Provide the (x, y) coordinate of the cell's center where the given text is located.  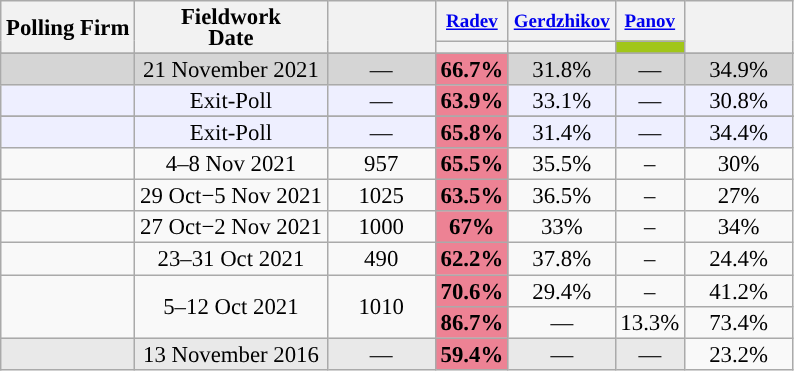
34.4% (739, 133)
23–31 Oct 2021 (231, 259)
63.5% (472, 196)
1010 (381, 306)
1000 (381, 228)
62.2% (472, 259)
27% (739, 196)
73.4% (739, 322)
37.8% (562, 259)
41.2% (739, 291)
Panov (650, 21)
27 Oct−2 Nov 2021 (231, 228)
34% (739, 228)
5–12 Oct 2021 (231, 306)
33% (562, 228)
65.8% (472, 133)
4–8 Nov 2021 (231, 164)
13.3% (650, 322)
Polling Firm (68, 28)
59.4% (472, 354)
86.7% (472, 322)
Gerdzhikov (562, 21)
Radev (472, 21)
36.5% (562, 196)
29 Oct−5 Nov 2021 (231, 196)
67% (472, 228)
30.8% (739, 101)
34.9% (739, 70)
490 (381, 259)
21 November 2021 (231, 70)
30% (739, 164)
66.7% (472, 70)
24.4% (739, 259)
63.9% (472, 101)
31.4% (562, 133)
13 November 2016 (231, 354)
FieldworkDate (231, 28)
31.8% (562, 70)
1025 (381, 196)
70.6% (472, 291)
35.5% (562, 164)
957 (381, 164)
23.2% (739, 354)
33.1% (562, 101)
29.4% (562, 291)
65.5% (472, 164)
